For the text-containing cell, return its midpoint in [x, y] coordinate format. 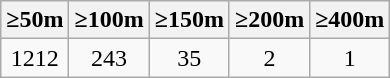
≥150m [189, 20]
≥100m [109, 20]
≥50m [35, 20]
35 [189, 58]
2 [269, 58]
≥200m [269, 20]
1212 [35, 58]
243 [109, 58]
≥400m [350, 20]
1 [350, 58]
